Detect which cell encompasses the target text, then output its (X, Y) center coordinate. 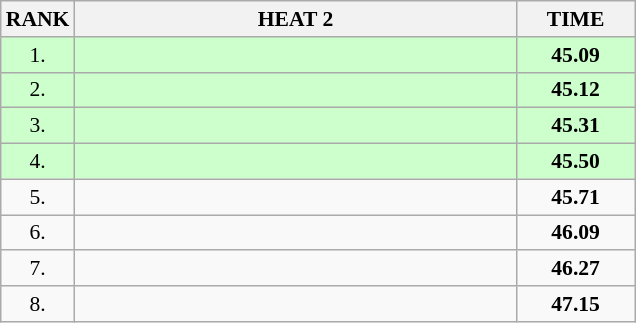
45.71 (576, 197)
3. (38, 126)
TIME (576, 19)
5. (38, 197)
47.15 (576, 304)
45.50 (576, 162)
45.31 (576, 126)
HEAT 2 (295, 19)
46.09 (576, 233)
8. (38, 304)
46.27 (576, 269)
2. (38, 90)
7. (38, 269)
45.12 (576, 90)
6. (38, 233)
4. (38, 162)
RANK (38, 19)
1. (38, 55)
45.09 (576, 55)
